Capture the cell that displays the provided text and extract its [x, y] central coordinate. 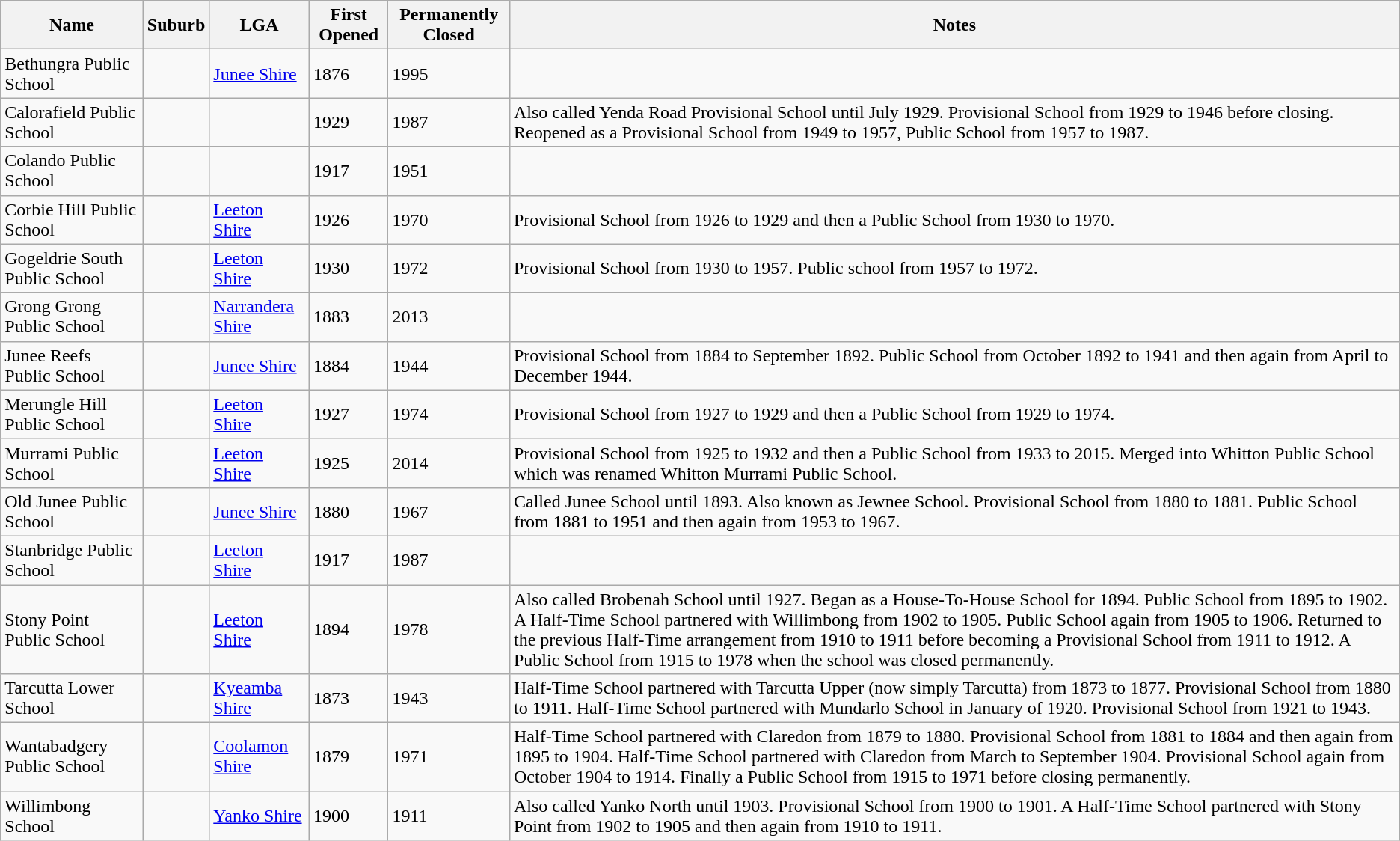
Tarcutta Lower School [72, 699]
1911 [449, 816]
Merungle Hill Public School [72, 415]
Gogeldrie South Public School [72, 268]
First Opened [349, 25]
1978 [449, 630]
1927 [349, 415]
Stony Point Public School [72, 630]
Notes [954, 25]
Suburb [176, 25]
1995 [449, 73]
Grong Grong Public School [72, 317]
1970 [449, 220]
1971 [449, 757]
Narrandera Shire [260, 317]
Provisional School from 1884 to September 1892. Public School from October 1892 to 1941 and then again from April to December 1944. [954, 365]
2014 [449, 462]
1883 [349, 317]
1926 [349, 220]
LGA [260, 25]
Provisional School from 1926 to 1929 and then a Public School from 1930 to 1970. [954, 220]
Kyeamba Shire [260, 699]
Murrami Public School [72, 462]
1929 [349, 123]
Yanko Shire [260, 816]
1930 [349, 268]
Junee Reefs Public School [72, 365]
1972 [449, 268]
Coolamon Shire [260, 757]
1967 [449, 512]
1951 [449, 171]
1974 [449, 415]
Colando Public School [72, 171]
Stanbridge Public School [72, 560]
Old Junee Public School [72, 512]
Willimbong School [72, 816]
1884 [349, 365]
1925 [349, 462]
1880 [349, 512]
2013 [449, 317]
1900 [349, 816]
Name [72, 25]
Bethungra Public School [72, 73]
Permanently Closed [449, 25]
Calorafield Public School [72, 123]
1876 [349, 73]
Provisional School from 1930 to 1957. Public school from 1957 to 1972. [954, 268]
1943 [449, 699]
1873 [349, 699]
Corbie Hill Public School [72, 220]
1944 [449, 365]
Wantabadgery Public School [72, 757]
1894 [349, 630]
Provisional School from 1927 to 1929 and then a Public School from 1929 to 1974. [954, 415]
1879 [349, 757]
